Identify which cell holds the provided text, then report its (x, y) central coordinate. 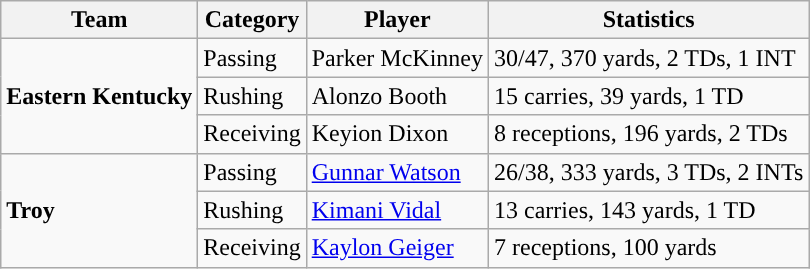
Statistics (649, 20)
8 receptions, 196 yards, 2 TDs (649, 134)
30/47, 370 yards, 2 TDs, 1 INT (649, 58)
Kimani Vidal (397, 210)
15 carries, 39 yards, 1 TD (649, 96)
13 carries, 143 yards, 1 TD (649, 210)
Parker McKinney (397, 58)
Kaylon Geiger (397, 248)
26/38, 333 yards, 3 TDs, 2 INTs (649, 172)
7 receptions, 100 yards (649, 248)
Team (100, 20)
Category (252, 20)
Troy (100, 210)
Gunnar Watson (397, 172)
Keyion Dixon (397, 134)
Player (397, 20)
Eastern Kentucky (100, 96)
Alonzo Booth (397, 96)
